Output the [X, Y] coordinate of the center of the cell containing the given text.  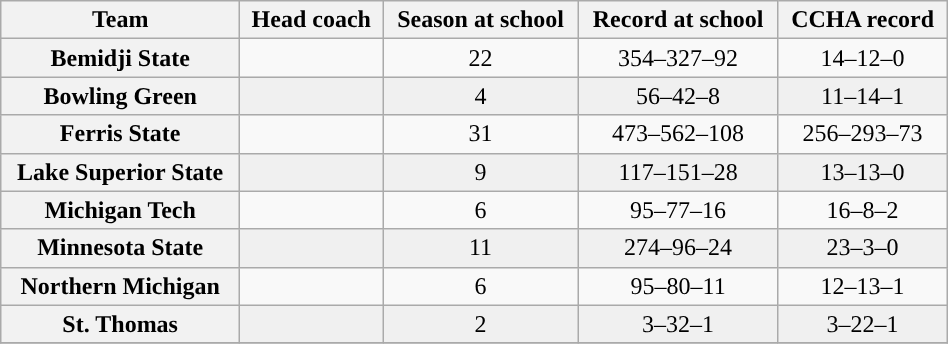
Record at school [678, 20]
256–293–73 [862, 134]
274–96–24 [678, 248]
Northern Michigan [120, 286]
Head coach [312, 20]
Season at school [480, 20]
Ferris State [120, 134]
3–22–1 [862, 324]
St. Thomas [120, 324]
Michigan Tech [120, 210]
3–32–1 [678, 324]
Lake Superior State [120, 172]
16–8–2 [862, 210]
11–14–1 [862, 96]
14–12–0 [862, 58]
CCHA record [862, 20]
95–77–16 [678, 210]
354–327–92 [678, 58]
23–3–0 [862, 248]
Minnesota State [120, 248]
2 [480, 324]
13–13–0 [862, 172]
Team [120, 20]
4 [480, 96]
Bowling Green [120, 96]
56–42–8 [678, 96]
9 [480, 172]
117–151–28 [678, 172]
31 [480, 134]
12–13–1 [862, 286]
Bemidji State [120, 58]
11 [480, 248]
22 [480, 58]
473–562–108 [678, 134]
95–80–11 [678, 286]
